Provide the [x, y] coordinate of the cell's center where the given text is located.  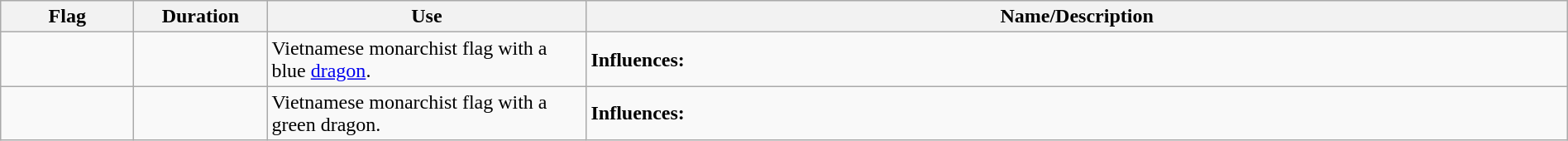
Flag [68, 17]
Vietnamese monarchist flag with a blue dragon. [427, 60]
Name/Description [1077, 17]
Duration [200, 17]
Use [427, 17]
Vietnamese monarchist flag with a green dragon. [427, 113]
